Capture the cell that displays the provided text and extract its [X, Y] central coordinate. 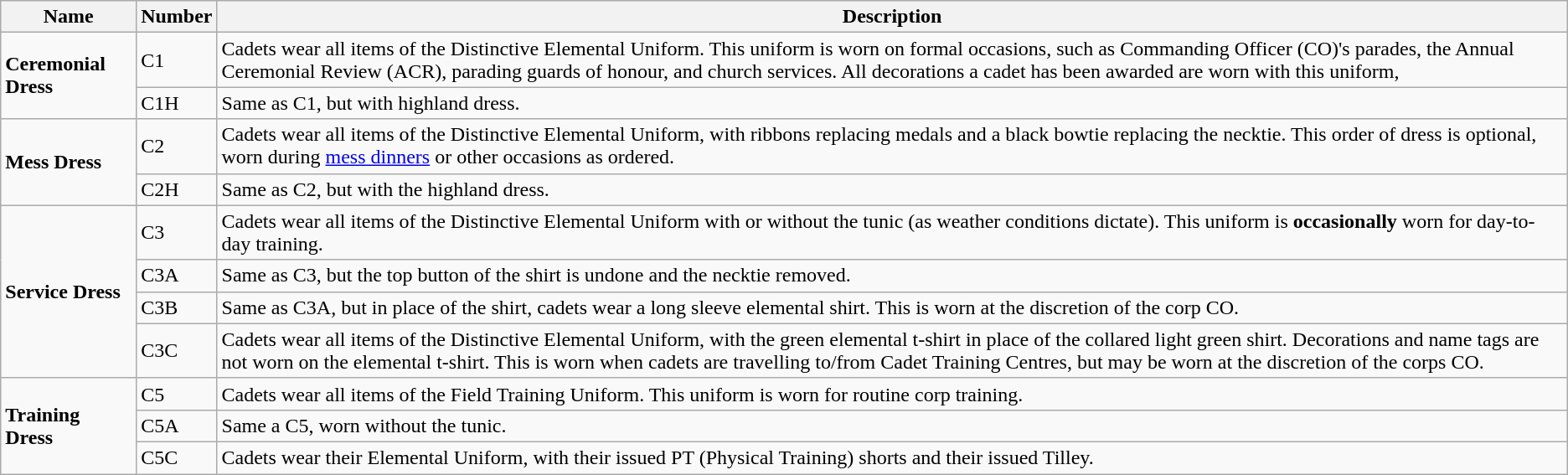
Service Dress [69, 292]
C5C [177, 457]
C3C [177, 350]
Training Dress [69, 426]
C3A [177, 276]
C2 [177, 146]
C5 [177, 394]
C1 [177, 60]
Same as C1, but with highland dress. [892, 103]
C2H [177, 189]
Cadets wear their Elemental Uniform, with their issued PT (Physical Training) shorts and their issued Tilley. [892, 457]
C1H [177, 103]
Cadets wear all items of the Field Training Uniform. This uniform is worn for routine corp training. [892, 394]
C3B [177, 307]
Same a C5, worn without the tunic. [892, 426]
Mess Dress [69, 163]
Name [69, 17]
Ceremonial Dress [69, 75]
Same as C2, but with the highland dress. [892, 189]
Description [892, 17]
Same as C3A, but in place of the shirt, cadets wear a long sleeve elemental shirt. This is worn at the discretion of the corp CO. [892, 307]
C5A [177, 426]
Same as C3, but the top button of the shirt is undone and the necktie removed. [892, 276]
Number [177, 17]
C3 [177, 233]
